For the text-containing cell, return its midpoint in [X, Y] coordinate format. 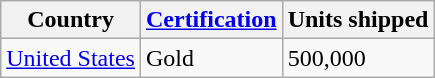
Country [71, 20]
500,000 [358, 58]
Certification [211, 20]
Gold [211, 58]
United States [71, 58]
Units shipped [358, 20]
